Return [x, y] of the center of cell containing provided text 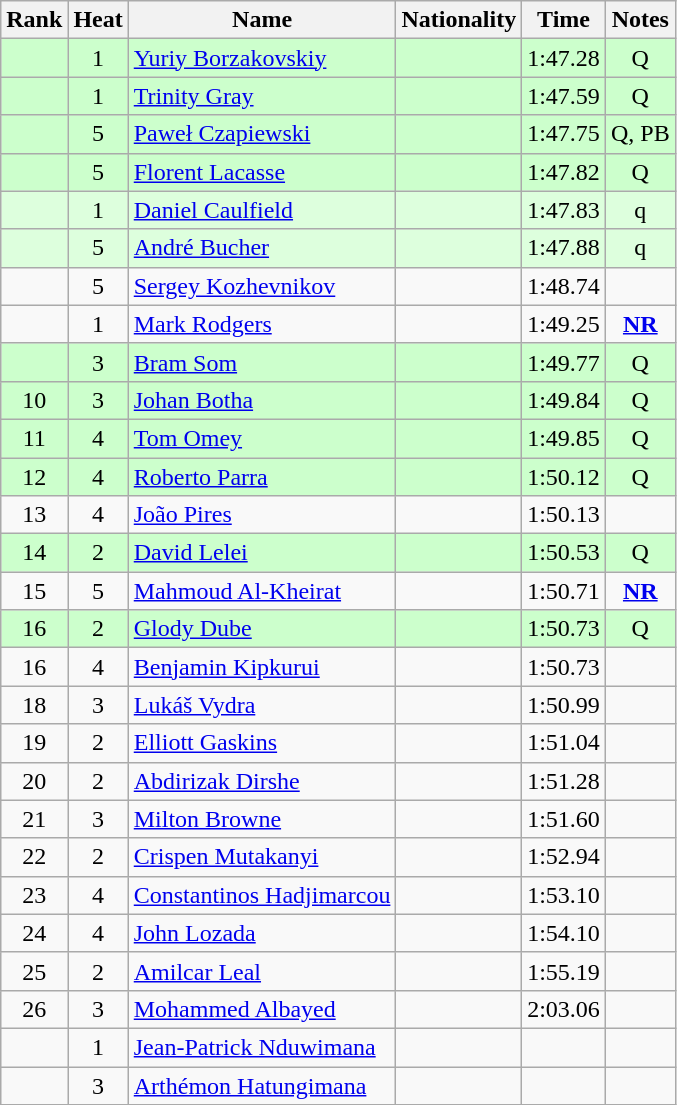
David Lelei [262, 553]
Milton Browne [262, 819]
20 [34, 781]
1:55.19 [564, 971]
18 [34, 705]
Bram Som [262, 362]
1:54.10 [564, 933]
Constantinos Hadjimarcou [262, 895]
14 [34, 553]
Nationality [459, 20]
21 [34, 819]
1:47.75 [564, 134]
1:47.88 [564, 248]
1:47.82 [564, 172]
Mark Rodgers [262, 324]
Mahmoud Al-Kheirat [262, 591]
10 [34, 400]
1:51.04 [564, 743]
João Pires [262, 515]
1:49.77 [564, 362]
Jean-Patrick Nduwimana [262, 1047]
Arthémon Hatungimana [262, 1085]
Amilcar Leal [262, 971]
19 [34, 743]
Mohammed Albayed [262, 1009]
1:51.60 [564, 819]
1:50.12 [564, 477]
Roberto Parra [262, 477]
Yuriy Borzakovskiy [262, 58]
23 [34, 895]
1:50.13 [564, 515]
Crispen Mutakanyi [262, 857]
1:52.94 [564, 857]
1:50.71 [564, 591]
13 [34, 515]
André Bucher [262, 248]
Daniel Caulfield [262, 210]
1:47.59 [564, 96]
Elliott Gaskins [262, 743]
1:50.99 [564, 705]
Rank [34, 20]
Florent Lacasse [262, 172]
Tom Omey [262, 438]
25 [34, 971]
1:49.84 [564, 400]
22 [34, 857]
Lukáš Vydra [262, 705]
1:49.25 [564, 324]
Glody Dube [262, 629]
15 [34, 591]
John Lozada [262, 933]
Name [262, 20]
1:53.10 [564, 895]
Heat [98, 20]
26 [34, 1009]
1:51.28 [564, 781]
Time [564, 20]
1:47.28 [564, 58]
Q, PB [640, 134]
11 [34, 438]
Trinity Gray [262, 96]
1:47.83 [564, 210]
1:48.74 [564, 286]
Abdirizak Dirshe [262, 781]
Johan Botha [262, 400]
12 [34, 477]
2:03.06 [564, 1009]
Benjamin Kipkurui [262, 667]
1:49.85 [564, 438]
24 [34, 933]
Notes [640, 20]
Sergey Kozhevnikov [262, 286]
Paweł Czapiewski [262, 134]
1:50.53 [564, 553]
